Return (x, y) of the center of cell containing provided text 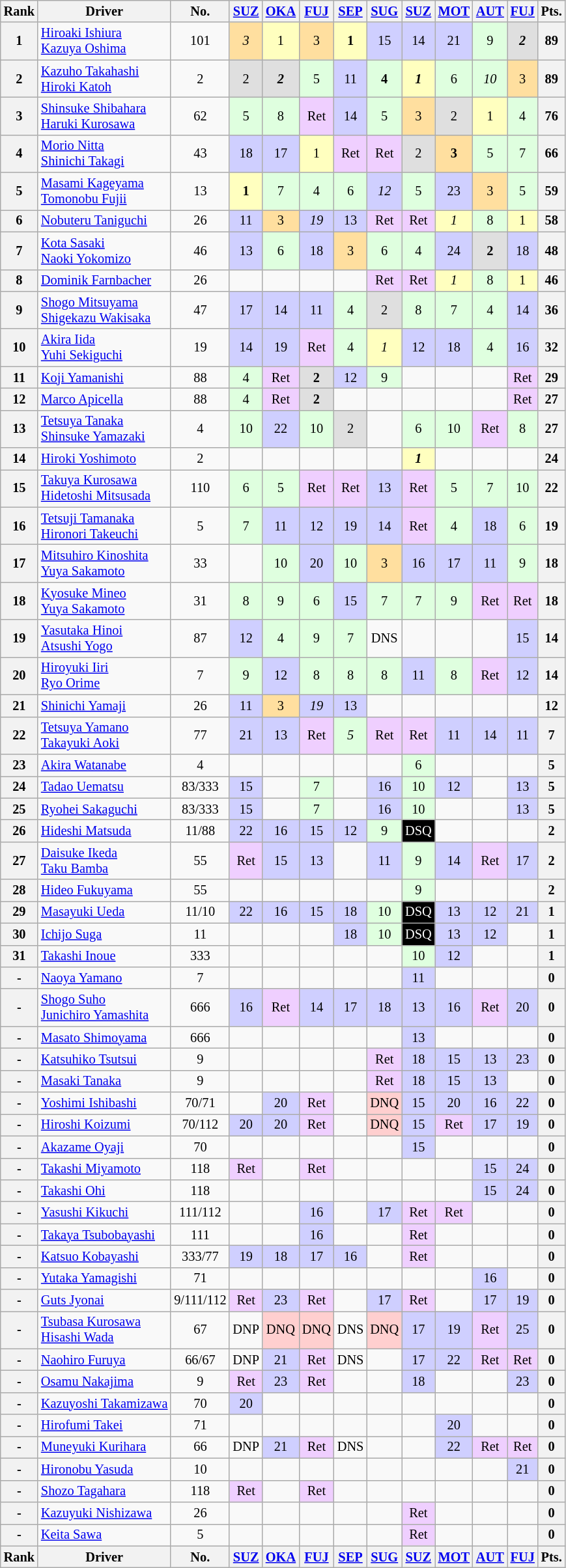
Yasushi Kikuchi (104, 1213)
Hiroaki Ishiura Kazuya Oshima (104, 41)
30 (20, 934)
Hideo Fukuyama (104, 890)
66/67 (200, 1360)
Tetsuya Yamano Takayuki Aoki (104, 736)
Shinichi Yamaji (104, 706)
Shinsuke Shibahara Haruki Kurosawa (104, 116)
67 (200, 1330)
76 (552, 116)
333/77 (200, 1256)
Naoya Yamano (104, 978)
Akira Watanabe (104, 765)
Yutaka Yamagishi (104, 1278)
Akira Iida Yuhi Sekiguchi (104, 348)
Marco Apicella (104, 399)
11/88 (200, 831)
87 (200, 639)
Kazuyuki Nishizawa (104, 1513)
Hiroshi Koizumi (104, 1125)
58 (552, 221)
Naohiro Furuya (104, 1360)
Shogo Mitsuyama Shigekazu Wakisaka (104, 310)
Kyosuke Mineo Yuya Sakamoto (104, 601)
Katsuhiko Tsutsui (104, 1059)
48 (552, 251)
Takaya Tsubobayashi (104, 1235)
9/111/112 (200, 1300)
Hirofumi Takei (104, 1425)
333 (200, 956)
101 (200, 41)
70/71 (200, 1103)
Nobuteru Taniguchi (104, 221)
Tadao Uematsu (104, 787)
Dominik Farnbacher (104, 281)
Hiroki Yoshimoto (104, 459)
Hiroyuki Iiri Ryo Orime (104, 676)
Kazuho Takahashi Hiroki Katoh (104, 79)
Masayuki Ueda (104, 912)
Akazame Oyaji (104, 1147)
Takashi Ohi (104, 1190)
Katsuo Kobayashi (104, 1256)
Tsubasa Kurosawa Hisashi Wada (104, 1330)
77 (200, 736)
Osamu Nakajima (104, 1382)
36 (552, 310)
Yasutaka Hinoi Atsushi Yogo (104, 639)
Hideshi Matsuda (104, 831)
Yoshimi Ishibashi (104, 1103)
Shozo Tagahara (104, 1491)
Ryohei Sakaguchi (104, 809)
Takuya Kurosawa Hidetoshi Mitsusada (104, 488)
70/112 (200, 1125)
Takashi Inoue (104, 956)
111 (200, 1235)
Kota Sasaki Naoki Yokomizo (104, 251)
Masaki Tanaka (104, 1081)
Takashi Miyamoto (104, 1169)
111/112 (200, 1213)
Masami Kageyama Tomonobu Fujii (104, 191)
62 (200, 116)
Tetsuya Tanaka Shinsuke Yamazaki (104, 429)
32 (552, 348)
110 (200, 488)
Hironobu Yasuda (104, 1469)
28 (20, 890)
43 (200, 154)
47 (200, 310)
33 (200, 563)
Muneyuki Kurihara (104, 1447)
Morio Nitta Shinichi Takagi (104, 154)
Masato Shimoyama (104, 1038)
Tetsuji Tamanaka Hironori Takeuchi (104, 526)
59 (552, 191)
Ichijo Suga (104, 934)
Shogo Suho Junichiro Yamashita (104, 1008)
Koji Yamanishi (104, 378)
Guts Jyonai (104, 1300)
Daisuke Ikeda Taku Bamba (104, 860)
Keita Sawa (104, 1535)
Kazuyoshi Takamizawa (104, 1403)
11/10 (200, 912)
Mitsuhiro Kinoshita Yuya Sakamoto (104, 563)
